Locate the cell with the specified text and output its [x, y] center coordinate. 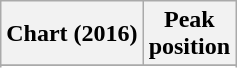
Peak position [189, 34]
Chart (2016) [72, 34]
